From the cell containing the given text, extract its center point as (x, y) coordinate. 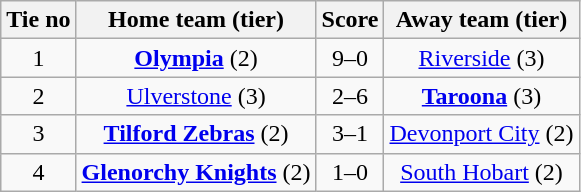
South Hobart (2) (482, 172)
2–6 (350, 96)
Tilford Zebras (2) (196, 134)
4 (38, 172)
1–0 (350, 172)
Ulverstone (3) (196, 96)
Home team (tier) (196, 20)
Glenorchy Knights (2) (196, 172)
3 (38, 134)
Away team (tier) (482, 20)
Devonport City (2) (482, 134)
Score (350, 20)
1 (38, 58)
3–1 (350, 134)
2 (38, 96)
Riverside (3) (482, 58)
Tie no (38, 20)
Olympia (2) (196, 58)
Taroona (3) (482, 96)
9–0 (350, 58)
